Find where the given text appears and provide that cell's center as [X, Y] coordinate. 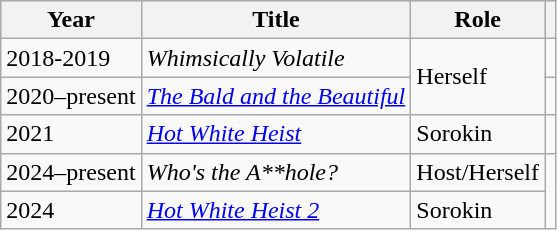
Title [276, 20]
Whimsically Volatile [276, 58]
Host/Herself [478, 172]
Hot White Heist [276, 134]
2018-2019 [71, 58]
Role [478, 20]
2024–present [71, 172]
Year [71, 20]
Herself [478, 77]
2020–present [71, 96]
2021 [71, 134]
Hot White Heist 2 [276, 210]
Who's the A**hole? [276, 172]
2024 [71, 210]
The Bald and the Beautiful [276, 96]
